Detect which cell encompasses the target text, then output its (x, y) center coordinate. 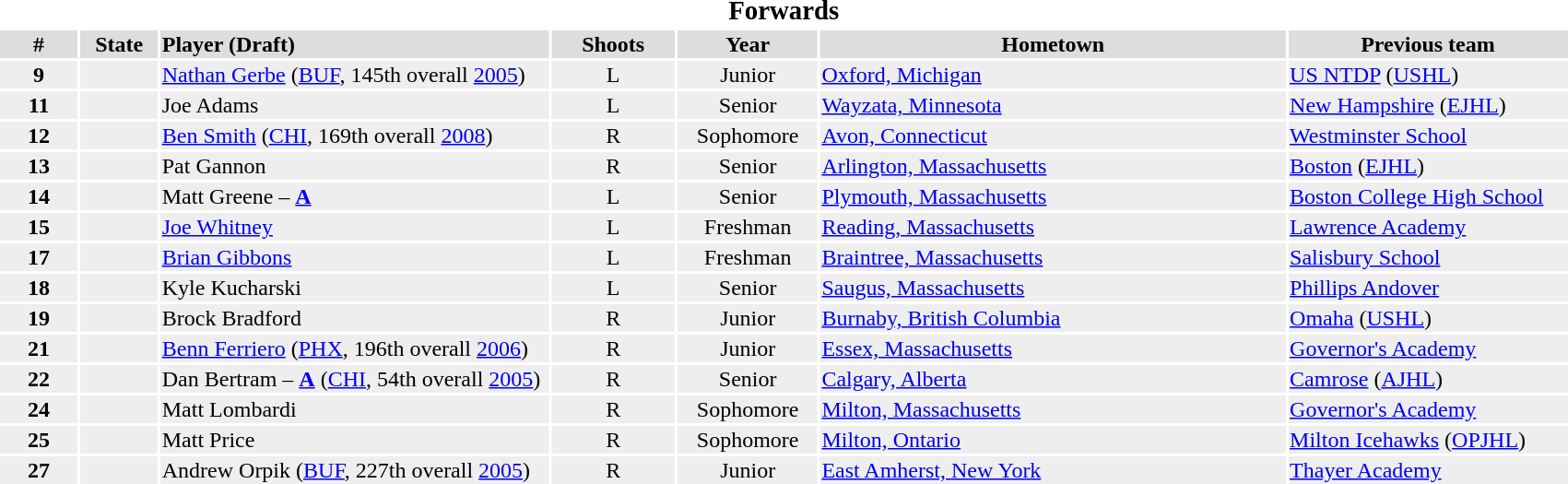
Arlington, Massachusetts (1053, 166)
Salisbury School (1429, 257)
East Amherst, New York (1053, 470)
Boston (EJHL) (1429, 166)
Oxford, Michigan (1053, 75)
Braintree, Massachusetts (1053, 257)
US NTDP (USHL) (1429, 75)
State (119, 44)
Joe Whitney (354, 227)
Matt Price (354, 440)
Thayer Academy (1429, 470)
Milton Icehawks (OPJHL) (1429, 440)
9 (39, 75)
Wayzata, Minnesota (1053, 105)
Saugus, Massachusetts (1053, 288)
# (39, 44)
14 (39, 196)
Dan Bertram – A (CHI, 54th overall 2005) (354, 379)
Matt Greene – A (354, 196)
Nathan Gerbe (BUF, 145th overall 2005) (354, 75)
18 (39, 288)
Matt Lombardi (354, 409)
19 (39, 318)
Milton, Ontario (1053, 440)
24 (39, 409)
Ben Smith (CHI, 169th overall 2008) (354, 136)
Joe Adams (354, 105)
17 (39, 257)
11 (39, 105)
22 (39, 379)
Reading, Massachusetts (1053, 227)
Phillips Andover (1429, 288)
Westminster School (1429, 136)
Benn Ferriero (PHX, 196th overall 2006) (354, 348)
12 (39, 136)
Player (Draft) (354, 44)
27 (39, 470)
Camrose (AJHL) (1429, 379)
15 (39, 227)
Omaha (USHL) (1429, 318)
Previous team (1429, 44)
Burnaby, British Columbia (1053, 318)
Lawrence Academy (1429, 227)
13 (39, 166)
Milton, Massachusetts (1053, 409)
Hometown (1053, 44)
25 (39, 440)
Plymouth, Massachusetts (1053, 196)
Avon, Connecticut (1053, 136)
New Hampshire (EJHL) (1429, 105)
Essex, Massachusetts (1053, 348)
Boston College High School (1429, 196)
Andrew Orpik (BUF, 227th overall 2005) (354, 470)
Pat Gannon (354, 166)
21 (39, 348)
Calgary, Alberta (1053, 379)
Year (747, 44)
Brian Gibbons (354, 257)
Shoots (614, 44)
Brock Bradford (354, 318)
Kyle Kucharski (354, 288)
